Return (X, Y) of the center of cell containing provided text 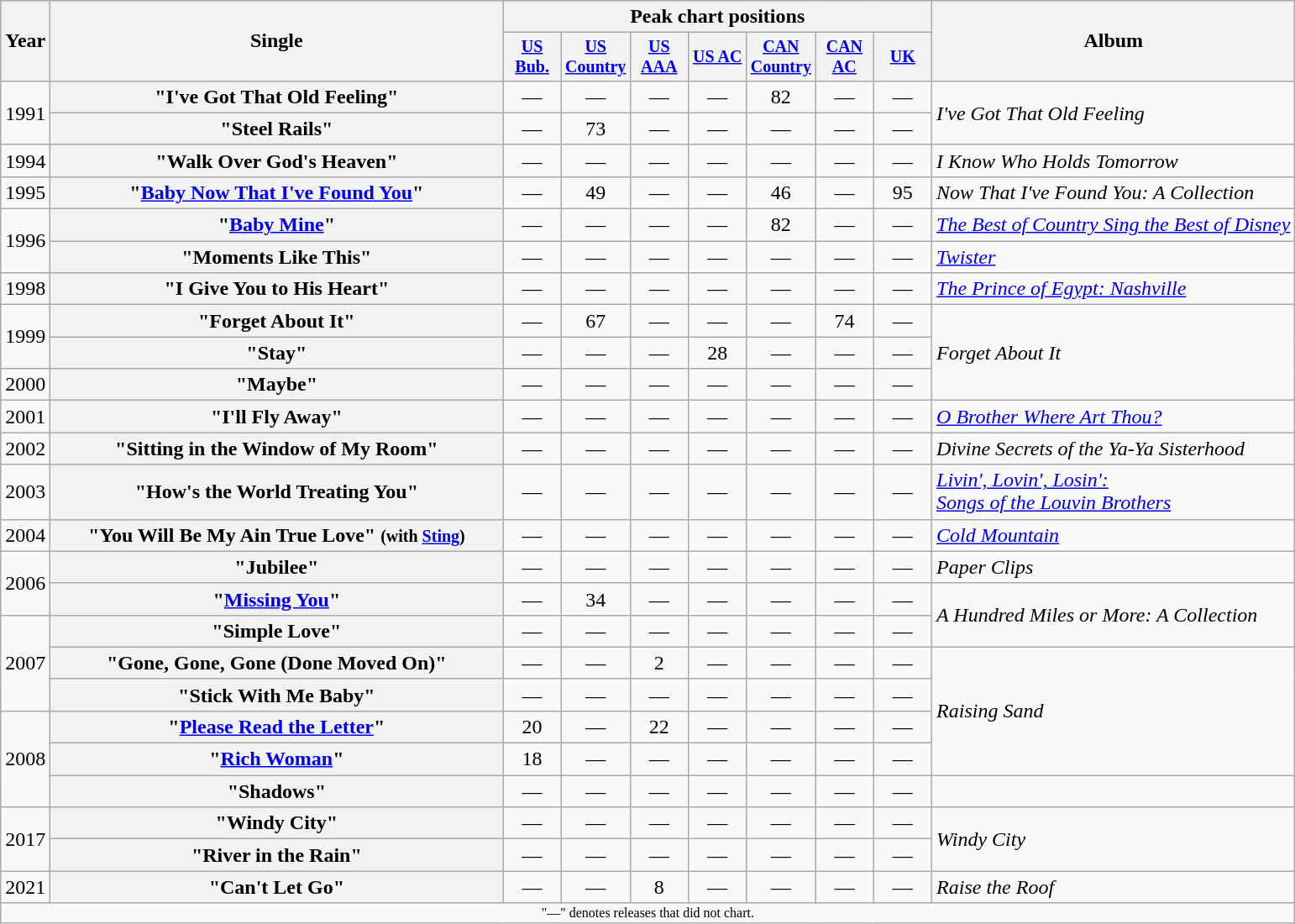
US Country (595, 57)
"Sitting in the Window of My Room" (277, 449)
1994 (25, 160)
8 (658, 887)
"Moments Like This" (277, 257)
Raising Sand (1114, 711)
2017 (25, 839)
Forget About It (1114, 353)
"Baby Now That I've Found You" (277, 192)
I've Got That Old Feeling (1114, 113)
"Windy City" (277, 823)
CAN AC (845, 57)
"Baby Mine" (277, 225)
34 (595, 599)
18 (532, 759)
95 (902, 192)
Twister (1114, 257)
2002 (25, 449)
"I'll Fly Away" (277, 417)
O Brother Where Art Thou? (1114, 417)
US AC (717, 57)
"You Will Be My Ain True Love" (with Sting) (277, 535)
67 (595, 321)
Now That I've Found You: A Collection (1114, 192)
Windy City (1114, 839)
"Simple Love" (277, 631)
The Prince of Egypt: Nashville (1114, 289)
"Stick With Me Baby" (277, 695)
49 (595, 192)
1999 (25, 337)
A Hundred Miles or More: A Collection (1114, 615)
2 (658, 663)
"Missing You" (277, 599)
CAN Country (781, 57)
Paper Clips (1114, 567)
1996 (25, 241)
Single (277, 41)
US Bub. (532, 57)
1991 (25, 113)
2003 (25, 492)
"I've Got That Old Feeling" (277, 97)
"Steel Rails" (277, 129)
"Walk Over God's Heaven" (277, 160)
46 (781, 192)
"River in the Rain" (277, 855)
I Know Who Holds Tomorrow (1114, 160)
"Maybe" (277, 385)
2021 (25, 887)
20 (532, 727)
US AAA (658, 57)
2001 (25, 417)
Divine Secrets of the Ya-Ya Sisterhood (1114, 449)
2007 (25, 663)
2008 (25, 759)
Peak chart positions (717, 17)
1995 (25, 192)
The Best of Country Sing the Best of Disney (1114, 225)
"Stay" (277, 353)
"Forget About It" (277, 321)
Livin', Lovin', Losin':Songs of the Louvin Brothers (1114, 492)
2006 (25, 583)
"Shadows" (277, 791)
2000 (25, 385)
"Jubilee" (277, 567)
1998 (25, 289)
UK (902, 57)
"Can't Let Go" (277, 887)
Raise the Roof (1114, 887)
"—" denotes releases that did not chart. (648, 913)
28 (717, 353)
"I Give You to His Heart" (277, 289)
"Gone, Gone, Gone (Done Moved On)" (277, 663)
Album (1114, 41)
Cold Mountain (1114, 535)
Year (25, 41)
22 (658, 727)
"How's the World Treating You" (277, 492)
2004 (25, 535)
74 (845, 321)
"Rich Woman" (277, 759)
73 (595, 129)
"Please Read the Letter" (277, 727)
